For the text-containing cell, return its midpoint in (X, Y) coordinate format. 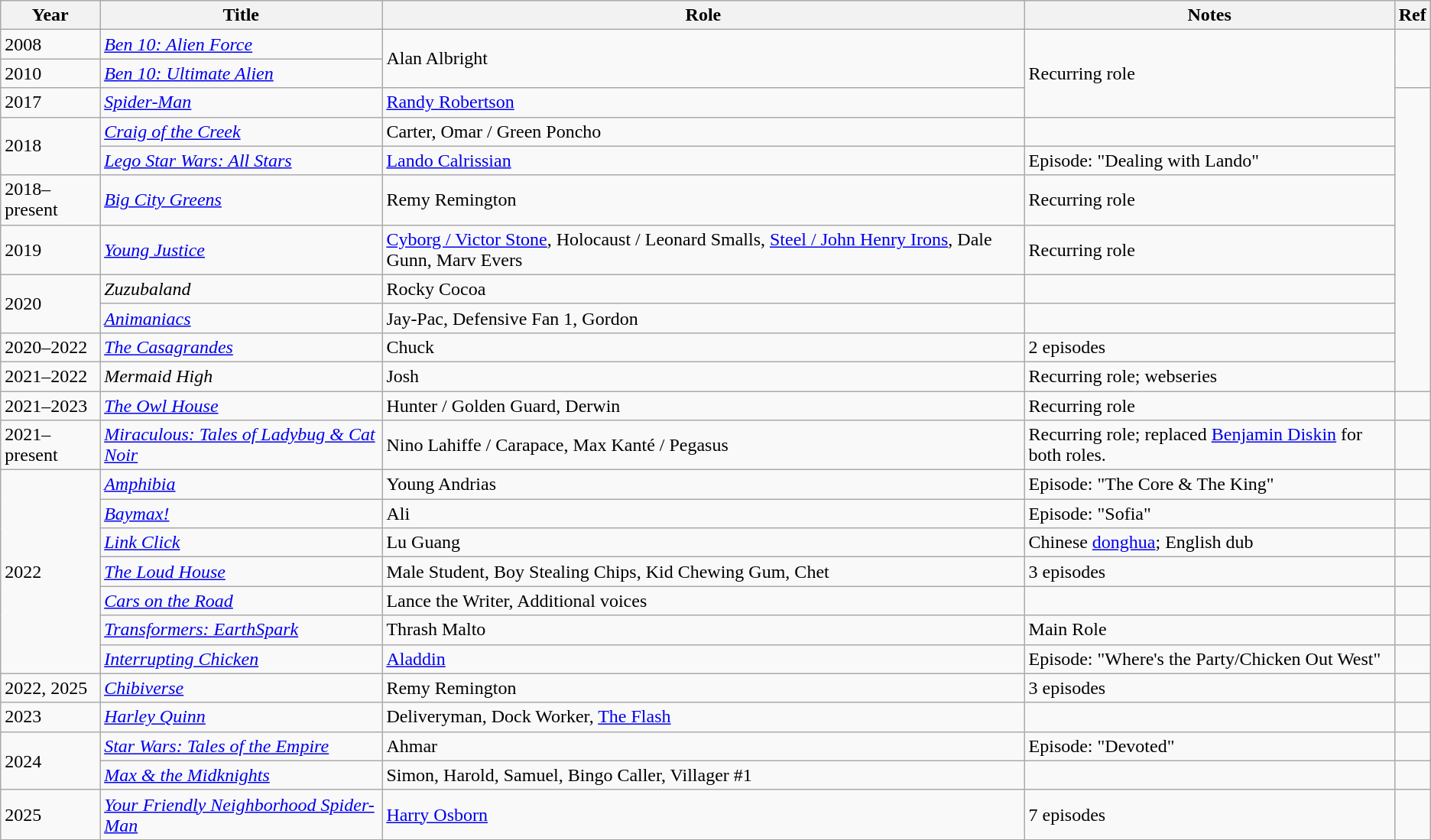
Young Andrias (703, 485)
Ali (703, 514)
Ben 10: Ultimate Alien (242, 73)
2017 (50, 102)
Josh (703, 376)
Baymax! (242, 514)
Episode: "Where's the Party/Chicken Out West" (1209, 659)
Transformers: EarthSpark (242, 630)
Title (242, 15)
Recurring role; webseries (1209, 376)
2022, 2025 (50, 688)
Interrupting Chicken (242, 659)
2008 (50, 44)
The Casagrandes (242, 347)
Chibiverse (242, 688)
Rocky Cocoa (703, 289)
Episode: "Devoted" (1209, 746)
Nino Lahiffe / Carapace, Max Kanté / Pegasus (703, 445)
2018 (50, 146)
2021–2022 (50, 376)
Year (50, 15)
Episode: "Sofia" (1209, 514)
Harley Quinn (242, 717)
Mermaid High (242, 376)
Jay-Pac, Defensive Fan 1, Gordon (703, 318)
Star Wars: Tales of the Empire (242, 746)
Young Justice (242, 249)
Lando Calrissian (703, 161)
Big City Greens (242, 200)
Zuzubaland (242, 289)
Cyborg / Victor Stone, Holocaust / Leonard Smalls, Steel / John Henry Irons, Dale Gunn, Marv Evers (703, 249)
Lego Star Wars: All Stars (242, 161)
2020–2022 (50, 347)
Simon, Harold, Samuel, Bingo Caller, Villager #1 (703, 775)
Carter, Omar / Green Poncho (703, 131)
Animaniacs (242, 318)
Harry Osborn (703, 815)
2018–present (50, 200)
Lance the Writer, Additional voices (703, 601)
2025 (50, 815)
Your Friendly Neighborhood Spider-Man (242, 815)
Amphibia (242, 485)
Recurring role; replaced Benjamin Diskin for both roles. (1209, 445)
Spider-Man (242, 102)
Thrash Malto (703, 630)
Notes (1209, 15)
Randy Robertson (703, 102)
Episode: "Dealing with Lando" (1209, 161)
Link Click (242, 543)
Lu Guang (703, 543)
Alan Albright (703, 59)
Aladdin (703, 659)
Hunter / Golden Guard, Derwin (703, 406)
Main Role (1209, 630)
Chinese donghua; English dub (1209, 543)
Ben 10: Alien Force (242, 44)
Episode: "The Core & The King" (1209, 485)
The Loud House (242, 572)
Cars on the Road (242, 601)
Deliveryman, Dock Worker, The Flash (703, 717)
Ref (1413, 15)
2023 (50, 717)
Ahmar (703, 746)
2021–present (50, 445)
Chuck (703, 347)
2022 (50, 572)
7 episodes (1209, 815)
2021–2023 (50, 406)
2020 (50, 303)
Role (703, 15)
Craig of the Creek (242, 131)
2024 (50, 761)
Male Student, Boy Stealing Chips, Kid Chewing Gum, Chet (703, 572)
Miraculous: Tales of Ladybug & Cat Noir (242, 445)
Max & the Midknights (242, 775)
The Owl House (242, 406)
2019 (50, 249)
2010 (50, 73)
2 episodes (1209, 347)
